Find where the given text appears and provide that cell's center as [x, y] coordinate. 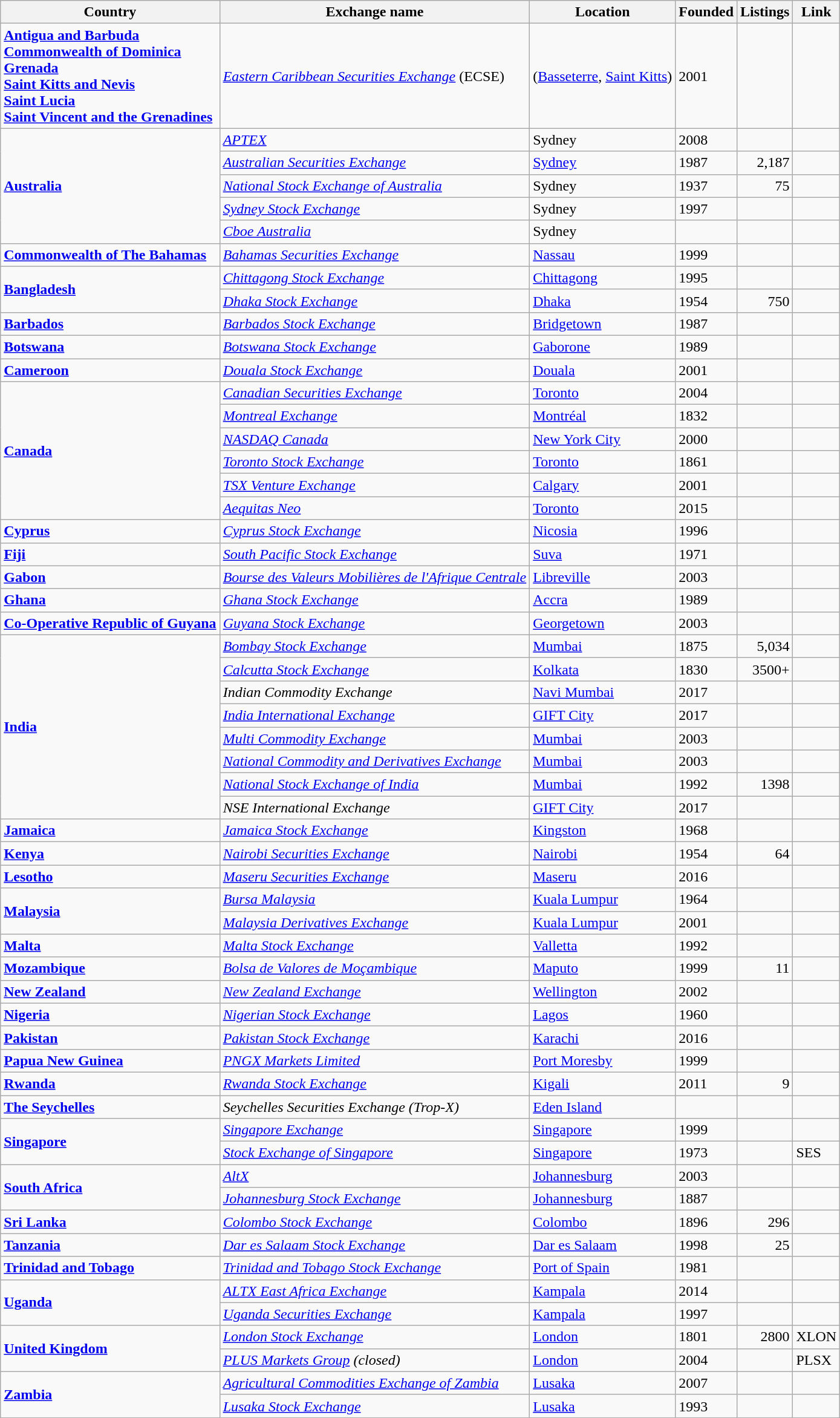
11 [765, 969]
Wellington [602, 992]
Gaborone [602, 347]
Uganda [110, 1302]
Eastern Caribbean Securities Exchange (ECSE) [375, 76]
Founded [706, 12]
2000 [706, 439]
National Stock Exchange of India [375, 785]
Dar es Salaam Stock Exchange [375, 1245]
Colombo [602, 1222]
Botswana Stock Exchange [375, 347]
Fiji [110, 554]
Chittagong Stock Exchange [375, 278]
Kigali [602, 1083]
South Pacific Stock Exchange [375, 554]
Cyprus [110, 531]
Maseru [602, 877]
Ghana Stock Exchange [375, 600]
1875 [706, 646]
64 [765, 854]
London Stock Exchange [375, 1337]
Lusaka Stock Exchange [375, 1406]
Cameroon [110, 370]
Douala [602, 370]
5,034 [765, 646]
Multi Commodity Exchange [375, 739]
Johannesburg Stock Exchange [375, 1199]
Lesotho [110, 877]
Botswana [110, 347]
Kenya [110, 854]
Zambia [110, 1394]
XLON [816, 1337]
Antigua and Barbuda Commonwealth of Dominica Grenada Saint Kitts and Nevis Saint Lucia Saint Vincent and the Grenadines [110, 76]
The Seychelles [110, 1106]
1968 [706, 831]
1801 [706, 1337]
Canadian Securities Exchange [375, 393]
Montreal Exchange [375, 416]
Eden Island [602, 1106]
AltX [375, 1176]
1971 [706, 554]
India International Exchange [375, 715]
Malta [110, 946]
New York City [602, 439]
Nigeria [110, 1014]
Link [816, 12]
PNGX Markets Limited [375, 1060]
25 [765, 1245]
Nicosia [602, 531]
Barbados Stock Exchange [375, 324]
Lagos [602, 1014]
Mozambique [110, 969]
Trinidad and Tobago Stock Exchange [375, 1268]
Indian Commodity Exchange [375, 692]
Chittagong [602, 278]
1887 [706, 1199]
Sri Lanka [110, 1222]
Bridgetown [602, 324]
Nigerian Stock Exchange [375, 1014]
Stock Exchange of Singapore [375, 1153]
Exchange name [375, 12]
1937 [706, 186]
Location [602, 12]
Listings [765, 12]
Australia [110, 186]
Dar es Salaam [602, 1245]
296 [765, 1222]
1830 [706, 669]
New Zealand [110, 992]
National Stock Exchange of Australia [375, 186]
PLUS Markets Group (closed) [375, 1360]
Dhaka [602, 301]
2014 [706, 1291]
Douala Stock Exchange [375, 370]
Kolkata [602, 669]
Malaysia Derivatives Exchange [375, 923]
Colombo Stock Exchange [375, 1222]
2,187 [765, 163]
Navi Mumbai [602, 692]
Bourse des Valeurs Mobilières de l'Afrique Centrale [375, 577]
Papua New Guinea [110, 1060]
SES [816, 1153]
Bahamas Securities Exchange [375, 255]
Uganda Securities Exchange [375, 1314]
Singapore Exchange [375, 1130]
Cboe Australia [375, 232]
APTEX [375, 140]
Suva [602, 554]
Guyana Stock Exchange [375, 623]
Aequitas Neo [375, 508]
Port Moresby [602, 1060]
Jamaica Stock Exchange [375, 831]
1995 [706, 278]
1832 [706, 416]
2011 [706, 1083]
New Zealand Exchange [375, 992]
Canada [110, 451]
Kingston [602, 831]
1993 [706, 1406]
United Kingdom [110, 1348]
2015 [706, 508]
Agricultural Commodities Exchange of Zambia [375, 1383]
Pakistan Stock Exchange [375, 1037]
PLSX [816, 1360]
2002 [706, 992]
1861 [706, 462]
Port of Spain [602, 1268]
Karachi [602, 1037]
Dhaka Stock Exchange [375, 301]
Malta Stock Exchange [375, 946]
NSE International Exchange [375, 808]
75 [765, 186]
National Commodity and Derivatives Exchange [375, 762]
Rwanda Stock Exchange [375, 1083]
Nairobi [602, 854]
Gabon [110, 577]
Calgary [602, 485]
Bangladesh [110, 289]
Georgetown [602, 623]
3500+ [765, 669]
Bombay Stock Exchange [375, 646]
Barbados [110, 324]
1981 [706, 1268]
Libreville [602, 577]
Tanzania [110, 1245]
ALTX East Africa Exchange [375, 1291]
Cyprus Stock Exchange [375, 531]
Country [110, 12]
Maputo [602, 969]
Calcutta Stock Exchange [375, 669]
1960 [706, 1014]
Rwanda [110, 1083]
Trinidad and Tobago [110, 1268]
Co-Operative Republic of Guyana [110, 623]
(Basseterre, Saint Kitts) [602, 76]
TSX Venture Exchange [375, 485]
750 [765, 301]
Bolsa de Valores de Moçambique [375, 969]
1973 [706, 1153]
Seychelles Securities Exchange (Trop-X) [375, 1106]
2007 [706, 1383]
1964 [706, 900]
Pakistan [110, 1037]
Ghana [110, 600]
Valletta [602, 946]
Maseru Securities Exchange [375, 877]
9 [765, 1083]
NASDAQ Canada [375, 439]
2008 [706, 140]
Jamaica [110, 831]
Sydney Stock Exchange [375, 209]
1998 [706, 1245]
Nairobi Securities Exchange [375, 854]
South Africa [110, 1188]
Bursa Malaysia [375, 900]
1896 [706, 1222]
India [110, 727]
2800 [765, 1337]
Malaysia [110, 911]
1398 [765, 785]
Accra [602, 600]
Montréal [602, 416]
Australian Securities Exchange [375, 163]
Commonwealth of The Bahamas [110, 255]
Nassau [602, 255]
Toronto Stock Exchange [375, 462]
1996 [706, 531]
